Pinpoint the cell where the given text exists, returning its (X, Y) midpoint coordinate. 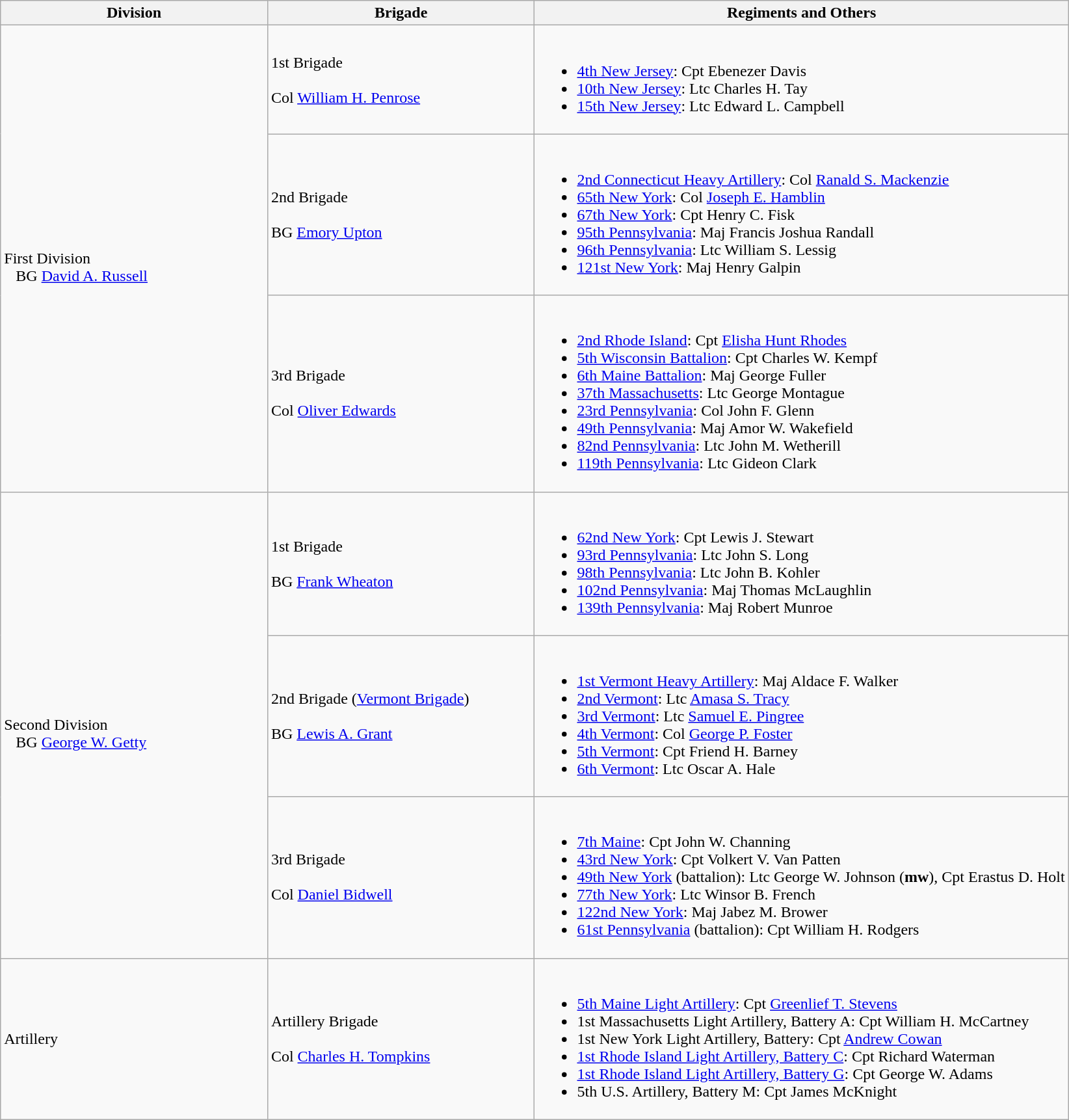
Regiments and Others (801, 13)
Artillery (134, 1039)
4th New Jersey: Cpt Ebenezer Davis10th New Jersey: Ltc Charles H. Tay15th New Jersey: Ltc Edward L. Campbell (801, 79)
Division (134, 13)
2nd Brigade (Vermont Brigade) BG Lewis A. Grant (401, 716)
1st Brigade BG Frank Wheaton (401, 563)
3rd Brigade Col Daniel Bidwell (401, 877)
Second Division BG George W. Getty (134, 725)
1st Brigade Col William H. Penrose (401, 79)
First Division BG David A. Russell (134, 259)
2nd Brigade BG Emory Upton (401, 215)
Artillery Brigade Col Charles H. Tompkins (401, 1039)
Brigade (401, 13)
3rd Brigade Col Oliver Edwards (401, 393)
